Locate the cell with the specified text and output its (x, y) center coordinate. 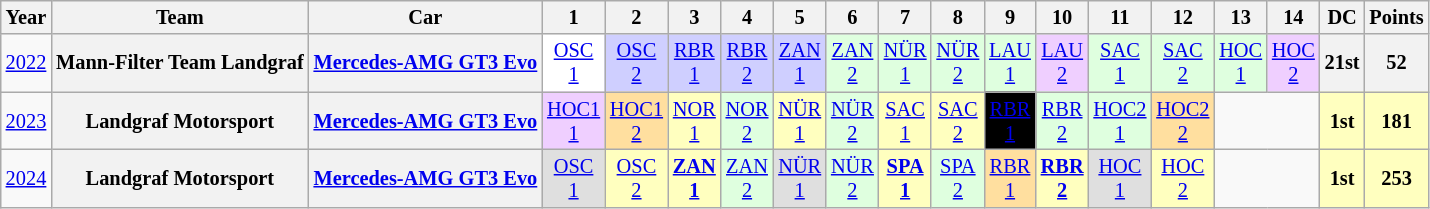
Points (1397, 17)
21st (1342, 63)
Team (180, 17)
2024 (26, 178)
2022 (26, 63)
7 (906, 17)
11 (1120, 17)
HOC12 (636, 121)
DC (1342, 17)
SPA2 (958, 178)
HOC11 (574, 121)
1 (574, 17)
10 (1062, 17)
LAU1 (1010, 63)
52 (1397, 63)
14 (1294, 17)
13 (1240, 17)
6 (852, 17)
253 (1397, 178)
SPA1 (906, 178)
4 (748, 17)
2 (636, 17)
HOC22 (1182, 121)
LAU2 (1062, 63)
2023 (26, 121)
9 (1010, 17)
3 (694, 17)
5 (800, 17)
Mann-Filter Team Landgraf (180, 63)
12 (1182, 17)
HOC21 (1120, 121)
NOR1 (694, 121)
Year (26, 17)
NOR2 (748, 121)
Car (426, 17)
181 (1397, 121)
8 (958, 17)
